Detect which cell encompasses the target text, then output its (x, y) center coordinate. 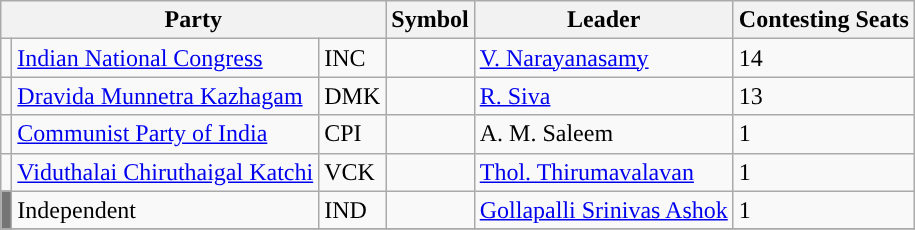
CPI (352, 134)
R. Siva (604, 96)
Symbol (430, 20)
DMK (352, 96)
14 (824, 58)
Indian National Congress (166, 58)
Dravida Munnetra Kazhagam (166, 96)
INC (352, 58)
IND (352, 210)
Party (194, 20)
Independent (166, 210)
Thol. Thirumavalavan (604, 172)
Gollapalli Srinivas Ashok (604, 210)
Leader (604, 20)
V. Narayanasamy (604, 58)
A. M. Saleem (604, 134)
13 (824, 96)
Communist Party of India (166, 134)
Contesting Seats (824, 20)
VCK (352, 172)
Viduthalai Chiruthaigal Katchi (166, 172)
